Return the [x, y] coordinate for the center point of the cell that contains the specified text.  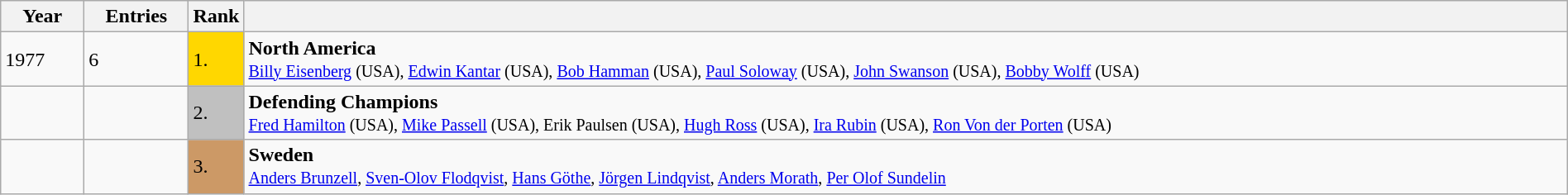
Rank [217, 17]
3. [217, 167]
2. [217, 112]
1. [217, 59]
6 [136, 59]
Defending ChampionsFred Hamilton (USA), Mike Passell (USA), Erik Paulsen (USA), Hugh Ross (USA), Ira Rubin (USA), Ron Von der Porten (USA) [906, 112]
SwedenAnders Brunzell, Sven-Olov Flodqvist, Hans Göthe, Jörgen Lindqvist, Anders Morath, Per Olof Sundelin [906, 167]
North AmericaBilly Eisenberg (USA), Edwin Kantar (USA), Bob Hamman (USA), Paul Soloway (USA), John Swanson (USA), Bobby Wolff (USA) [906, 59]
Year [43, 17]
1977 [43, 59]
Entries [136, 17]
